Return (X, Y) of the center of cell containing provided text 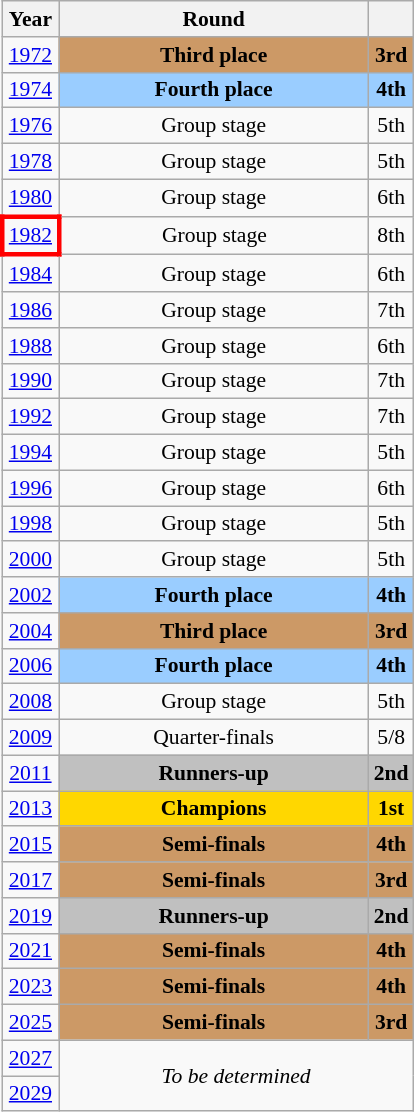
2009 (30, 738)
1980 (30, 198)
8th (392, 236)
1974 (30, 90)
2008 (30, 702)
Champions (214, 809)
1984 (30, 274)
To be determined (236, 1076)
1998 (30, 524)
Round (214, 19)
1972 (30, 55)
2011 (30, 773)
2019 (30, 916)
1988 (30, 346)
2029 (30, 1094)
1978 (30, 162)
2015 (30, 845)
1st (392, 809)
Year (30, 19)
1990 (30, 381)
1976 (30, 126)
2023 (30, 987)
1996 (30, 488)
2004 (30, 631)
2000 (30, 560)
5/8 (392, 738)
2021 (30, 951)
2006 (30, 666)
1982 (30, 236)
1986 (30, 310)
1992 (30, 417)
1994 (30, 453)
Quarter-finals (214, 738)
2013 (30, 809)
2025 (30, 1023)
2027 (30, 1058)
2017 (30, 880)
2002 (30, 595)
